Extract the (x, y) coordinate from the center of the cell holding the provided text.  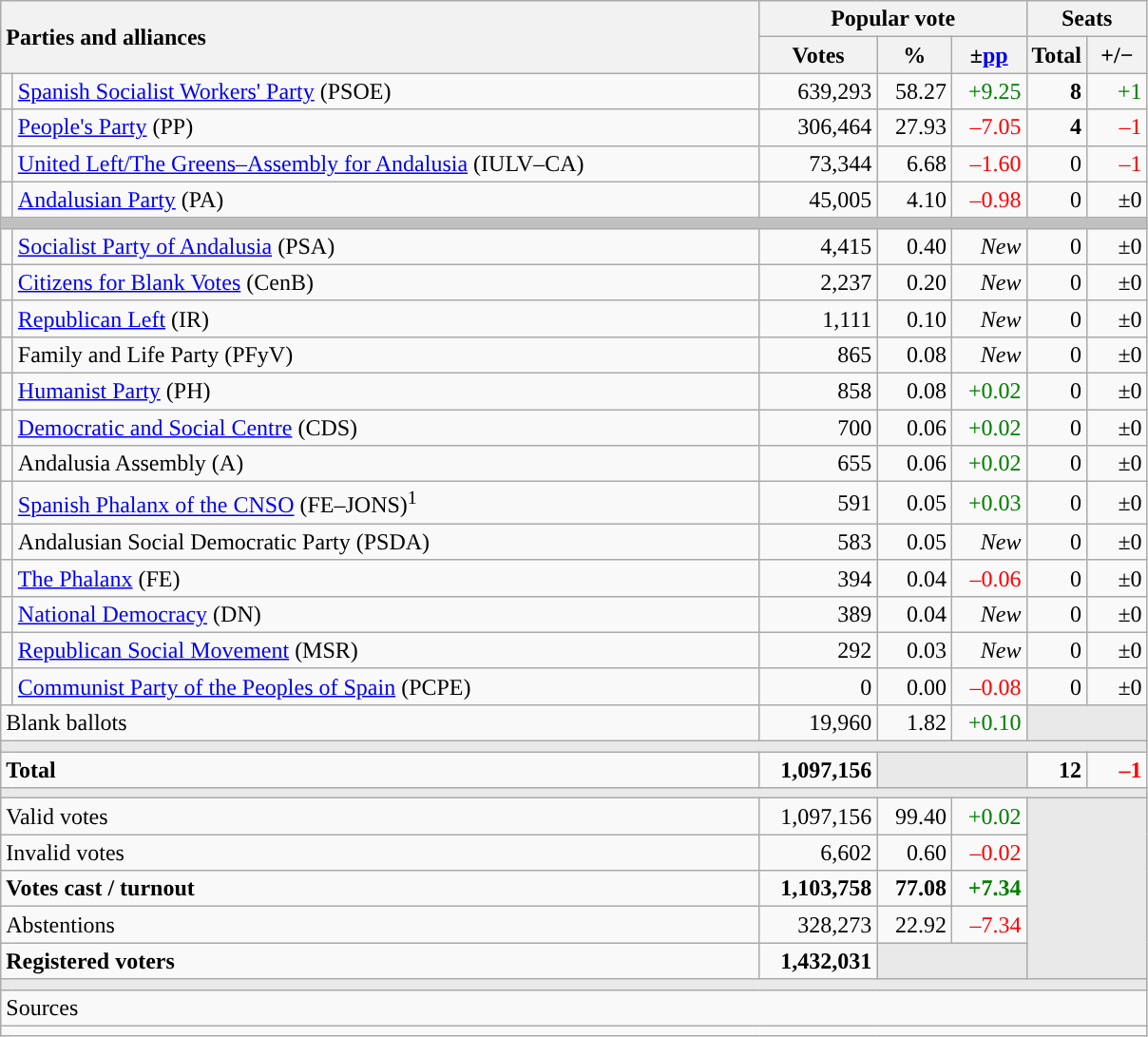
+/− (1118, 55)
292 (818, 650)
583 (818, 542)
Communist Party of the Peoples of Spain (PCPE) (386, 686)
Registered voters (380, 961)
The Phalanx (FE) (386, 578)
58.27 (914, 91)
2,237 (818, 282)
77.08 (914, 889)
Abstentions (380, 925)
328,273 (818, 925)
Valid votes (380, 816)
Sources (574, 1008)
858 (818, 391)
Socialist Party of Andalusia (PSA) (386, 246)
–7.05 (988, 127)
United Left/The Greens–Assembly for Andalusia (IULV–CA) (386, 163)
12 (1057, 770)
389 (818, 614)
Andalusian Party (PA) (386, 200)
1.82 (914, 722)
+1 (1118, 91)
655 (818, 464)
Invalid votes (380, 853)
22.92 (914, 925)
394 (818, 578)
99.40 (914, 816)
0.03 (914, 650)
+7.34 (988, 889)
Andalusia Assembly (A) (386, 464)
–1.60 (988, 163)
0.60 (914, 853)
–0.98 (988, 200)
±pp (988, 55)
% (914, 55)
865 (818, 355)
0.40 (914, 246)
Votes cast / turnout (380, 889)
0.10 (914, 318)
Spanish Phalanx of the CNSO (FE–JONS)1 (386, 504)
People's Party (PP) (386, 127)
0.20 (914, 282)
591 (818, 504)
73,344 (818, 163)
306,464 (818, 127)
639,293 (818, 91)
Seats (1087, 19)
19,960 (818, 722)
0.00 (914, 686)
4 (1057, 127)
Family and Life Party (PFyV) (386, 355)
–7.34 (988, 925)
1,103,758 (818, 889)
Parties and alliances (380, 37)
–0.02 (988, 853)
4.10 (914, 200)
+9.25 (988, 91)
8 (1057, 91)
Republican Social Movement (MSR) (386, 650)
45,005 (818, 200)
27.93 (914, 127)
+0.03 (988, 504)
6.68 (914, 163)
1,432,031 (818, 961)
6,602 (818, 853)
–0.08 (988, 686)
Votes (818, 55)
Spanish Socialist Workers' Party (PSOE) (386, 91)
+0.10 (988, 722)
4,415 (818, 246)
Citizens for Blank Votes (CenB) (386, 282)
Andalusian Social Democratic Party (PSDA) (386, 542)
Republican Left (IR) (386, 318)
Popular vote (893, 19)
Humanist Party (PH) (386, 391)
–0.06 (988, 578)
National Democracy (DN) (386, 614)
Democratic and Social Centre (CDS) (386, 427)
700 (818, 427)
1,111 (818, 318)
Blank ballots (380, 722)
